Search for the cell housing the specified text and yield its (x, y) center coordinate. 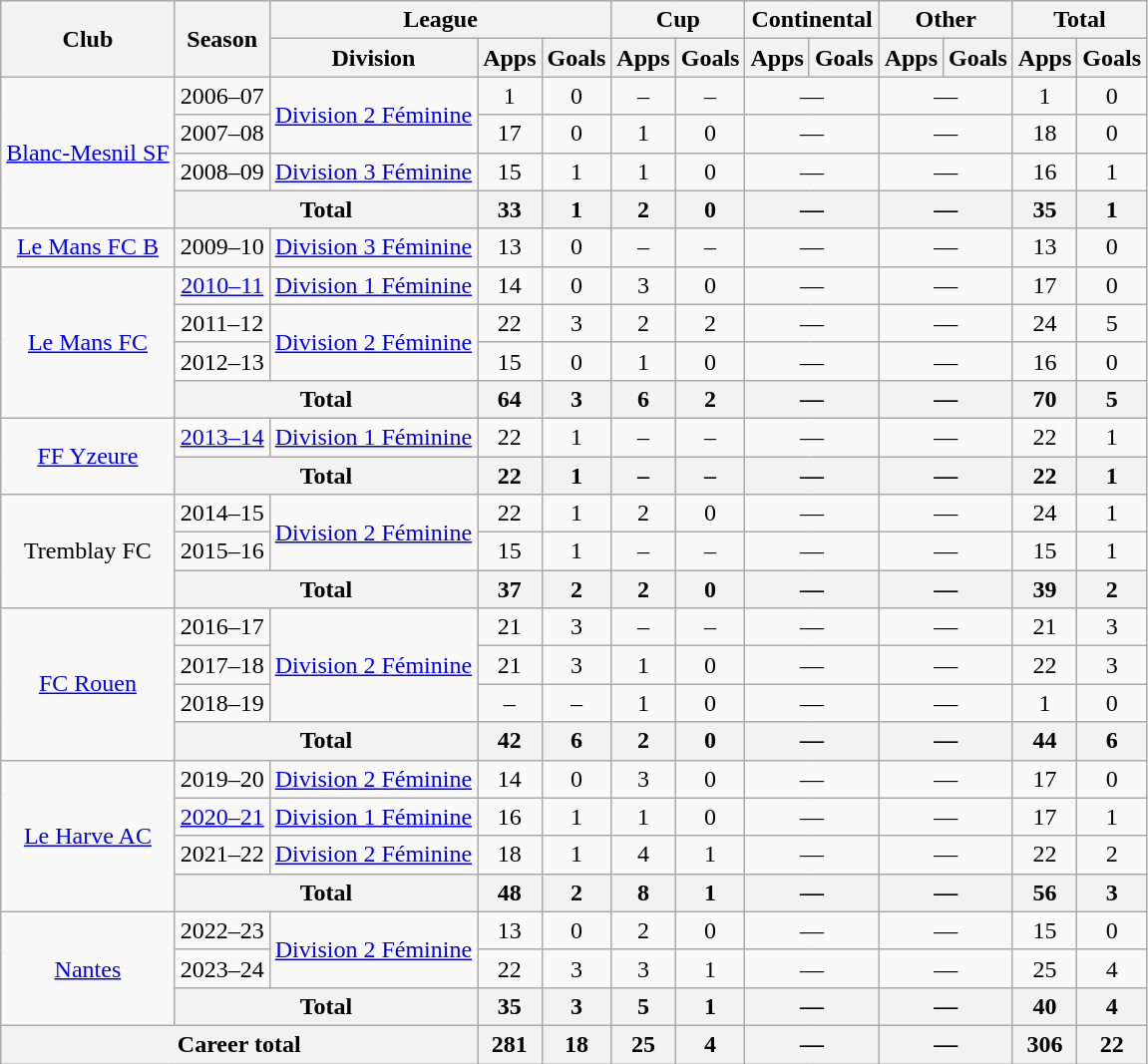
40 (1044, 1006)
Tremblay FC (88, 551)
Career total (239, 1044)
2018–19 (221, 703)
2020–21 (221, 817)
Le Mans FC (88, 342)
2008–09 (221, 172)
306 (1044, 1044)
42 (510, 741)
Blanc-Mesnil SF (88, 153)
Other (946, 20)
2010–11 (221, 285)
Club (88, 39)
56 (1044, 892)
33 (510, 209)
Nantes (88, 968)
39 (1044, 589)
8 (643, 892)
64 (510, 399)
281 (510, 1044)
70 (1044, 399)
2021–22 (221, 855)
2006–07 (221, 96)
2011–12 (221, 323)
2023–24 (221, 968)
2009–10 (221, 247)
2012–13 (221, 361)
2022–23 (221, 930)
44 (1044, 741)
Le Harve AC (88, 836)
2016–17 (221, 627)
2007–08 (221, 134)
Continental (812, 20)
2013–14 (221, 437)
League (441, 20)
Le Mans FC B (88, 247)
2019–20 (221, 779)
Division (373, 58)
37 (510, 589)
Cup (678, 20)
2014–15 (221, 514)
FF Yzeure (88, 456)
48 (510, 892)
2017–18 (221, 665)
FC Rouen (88, 684)
2015–16 (221, 551)
Season (221, 39)
